Search for the cell housing the specified text and yield its (X, Y) center coordinate. 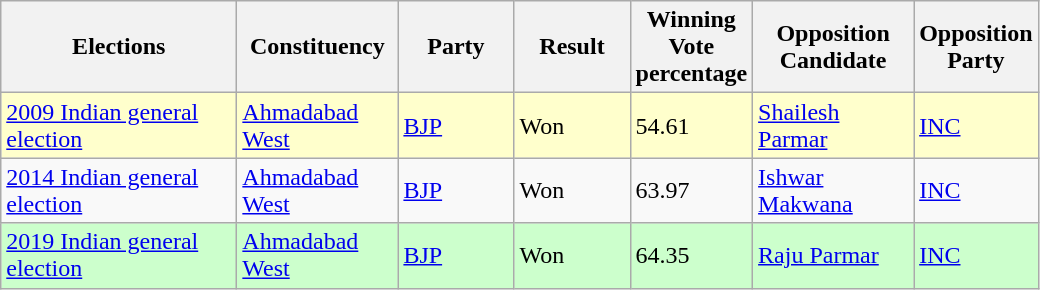
Winning Vote percentage (692, 47)
Elections (119, 47)
63.97 (692, 190)
Result (572, 47)
2019 Indian general election (119, 256)
Opposition Party (976, 47)
Opposition Candidate (834, 47)
Shailesh Parmar (834, 126)
2009 Indian general election (119, 126)
Party (456, 47)
2014 Indian general election (119, 190)
54.61 (692, 126)
64.35 (692, 256)
Ishwar Makwana (834, 190)
Constituency (318, 47)
Raju Parmar (834, 256)
